Output the [X, Y] coordinate of the center of the cell containing the given text.  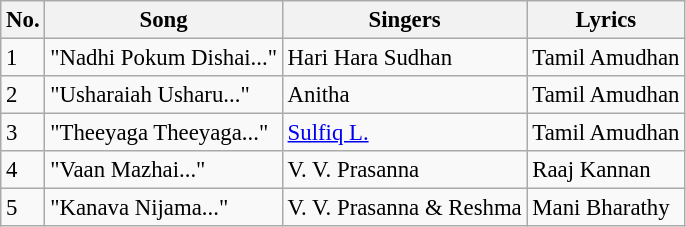
No. [23, 20]
1 [23, 58]
"Usharaiah Usharu..." [164, 95]
"Nadhi Pokum Dishai..." [164, 58]
Song [164, 20]
Anitha [404, 95]
"Theeyaga Theeyaga..." [164, 133]
Sulfiq L. [404, 133]
"Kanava Nijama..." [164, 208]
2 [23, 95]
3 [23, 133]
"Vaan Mazhai..." [164, 170]
V. V. Prasanna [404, 170]
Lyrics [606, 20]
5 [23, 208]
4 [23, 170]
Hari Hara Sudhan [404, 58]
Singers [404, 20]
Mani Bharathy [606, 208]
V. V. Prasanna & Reshma [404, 208]
Raaj Kannan [606, 170]
